From the cell containing the given text, extract its center point as (X, Y) coordinate. 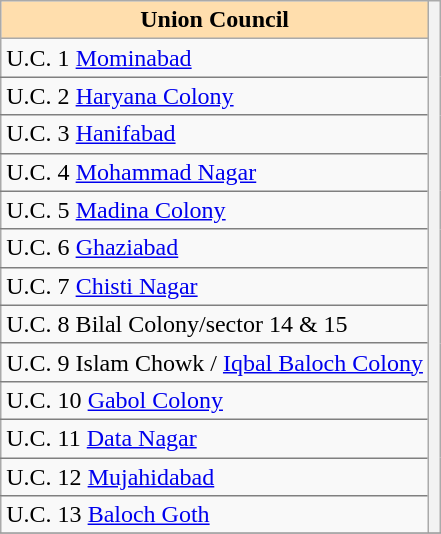
U.C. 4 Mohammad Nagar (215, 172)
U.C. 13 Baloch Goth (215, 515)
U.C. 11 Data Nagar (215, 438)
U.C. 9 Islam Chowk / Iqbal Baloch Colony (215, 362)
U.C. 5 Madina Colony (215, 210)
U.C. 1 Mominabad (215, 58)
Union Council (215, 20)
U.C. 6 Ghaziabad (215, 248)
U.C. 2 Haryana Colony (215, 96)
U.C. 8 Bilal Colony/sector 14 & 15 (215, 324)
U.C. 12 Mujahidabad (215, 477)
U.C. 3 Hanifabad (215, 134)
U.C. 7 Chisti Nagar (215, 286)
U.C. 10 Gabol Colony (215, 400)
